Find where the given text appears and provide that cell's center as [X, Y] coordinate. 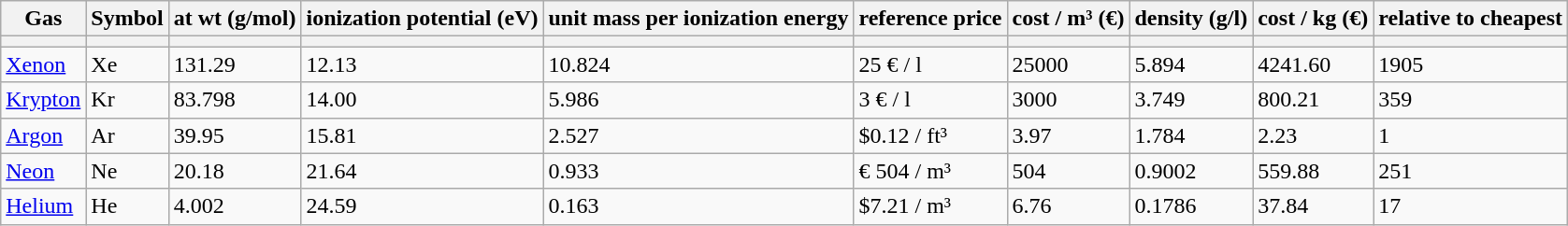
17 [1471, 206]
Xenon [43, 64]
1905 [1471, 64]
24.59 [423, 206]
5.894 [1191, 64]
504 [1068, 171]
83.798 [235, 100]
$0.12 / ft³ [930, 135]
3 € / l [930, 100]
3.97 [1068, 135]
251 [1471, 171]
2.527 [698, 135]
Ne [127, 171]
cost / m³ (€) [1068, 19]
Kr [127, 100]
1 [1471, 135]
$7.21 / m³ [930, 206]
Xe [127, 64]
39.95 [235, 135]
10.824 [698, 64]
800.21 [1313, 100]
14.00 [423, 100]
6.76 [1068, 206]
reference price [930, 19]
25000 [1068, 64]
4241.60 [1313, 64]
3.749 [1191, 100]
cost / kg (€) [1313, 19]
0.933 [698, 171]
relative to cheapest [1471, 19]
ionization potential (eV) [423, 19]
density (g/l) [1191, 19]
at wt (g/mol) [235, 19]
€ 504 / m³ [930, 171]
Symbol [127, 19]
3000 [1068, 100]
2.23 [1313, 135]
He [127, 206]
131.29 [235, 64]
15.81 [423, 135]
0.9002 [1191, 171]
5.986 [698, 100]
37.84 [1313, 206]
Helium [43, 206]
0.163 [698, 206]
559.88 [1313, 171]
Neon [43, 171]
Argon [43, 135]
12.13 [423, 64]
Krypton [43, 100]
20.18 [235, 171]
unit mass per ionization energy [698, 19]
4.002 [235, 206]
Gas [43, 19]
0.1786 [1191, 206]
25 € / l [930, 64]
359 [1471, 100]
1.784 [1191, 135]
Ar [127, 135]
21.64 [423, 171]
